Extract the (X, Y) coordinate from the center of the cell holding the provided text.  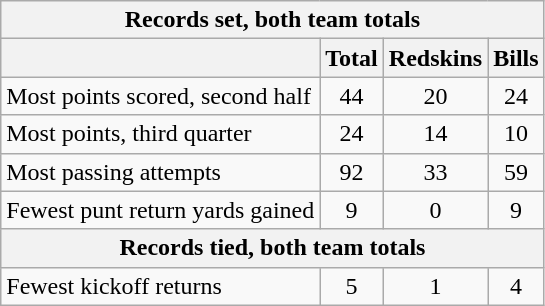
Fewest punt return yards gained (160, 210)
Records set, both team totals (272, 20)
14 (435, 134)
92 (352, 172)
10 (516, 134)
33 (435, 172)
20 (435, 96)
1 (435, 286)
Most points, third quarter (160, 134)
Most points scored, second half (160, 96)
Fewest kickoff returns (160, 286)
0 (435, 210)
Most passing attempts (160, 172)
Bills (516, 58)
4 (516, 286)
44 (352, 96)
Records tied, both team totals (272, 248)
5 (352, 286)
Total (352, 58)
59 (516, 172)
Redskins (435, 58)
